Output the [x, y] coordinate of the center of the cell containing the given text.  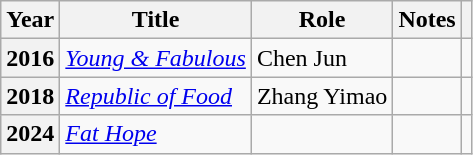
Year [30, 20]
Zhang Yimao [322, 96]
Notes [427, 20]
2024 [30, 134]
Young & Fabulous [156, 58]
2016 [30, 58]
Fat Hope [156, 134]
Chen Jun [322, 58]
Title [156, 20]
2018 [30, 96]
Role [322, 20]
Republic of Food [156, 96]
